Extract the [x, y] coordinate from the center of the cell holding the provided text.  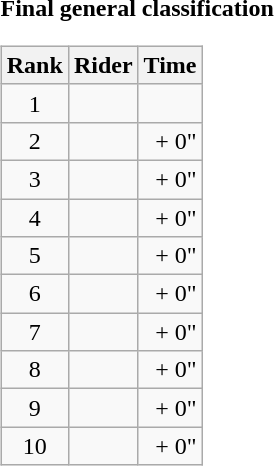
1 [34, 103]
7 [34, 332]
Rider [103, 65]
6 [34, 294]
2 [34, 141]
9 [34, 408]
Time [170, 65]
Rank [34, 65]
5 [34, 256]
10 [34, 446]
8 [34, 370]
3 [34, 179]
4 [34, 217]
